Detect which cell encompasses the target text, then output its (x, y) center coordinate. 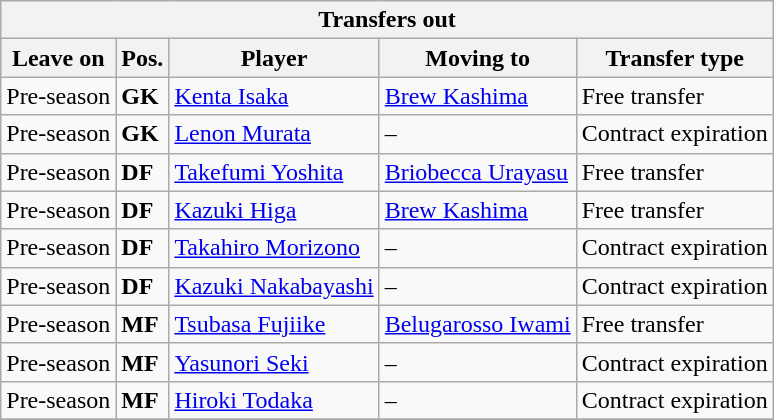
Hiroki Todaka (274, 400)
Kazuki Nakabayashi (274, 286)
Player (274, 58)
Tsubasa Fujiike (274, 324)
Lenon Murata (274, 134)
Yasunori Seki (274, 362)
Transfers out (387, 20)
Leave on (58, 58)
Kazuki Higa (274, 210)
Moving to (478, 58)
Takefumi Yoshita (274, 172)
Transfer type (674, 58)
Pos. (142, 58)
Takahiro Morizono (274, 248)
Briobecca Urayasu (478, 172)
Kenta Isaka (274, 96)
Belugarosso Iwami (478, 324)
